Identify which cell holds the provided text, then report its [X, Y] central coordinate. 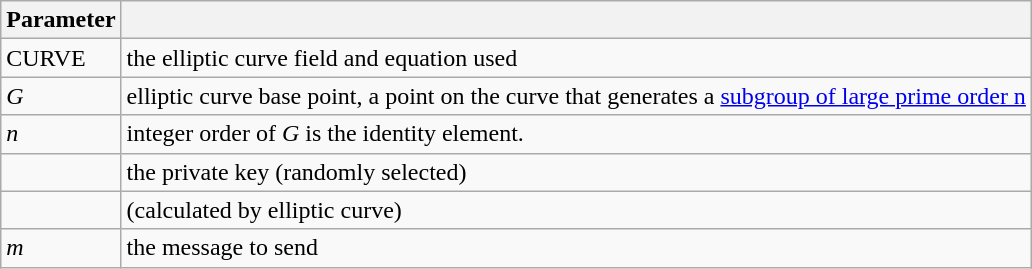
CURVE [61, 58]
G [61, 96]
(calculated by elliptic curve) [576, 210]
elliptic curve base point, a point on the curve that generates a subgroup of large prime order n [576, 96]
m [61, 248]
n [61, 134]
integer order of G is the identity element. [576, 134]
the message to send [576, 248]
the private key (randomly selected) [576, 172]
Parameter [61, 20]
the elliptic curve field and equation used [576, 58]
